From the cell containing the given text, extract its center point as [X, Y] coordinate. 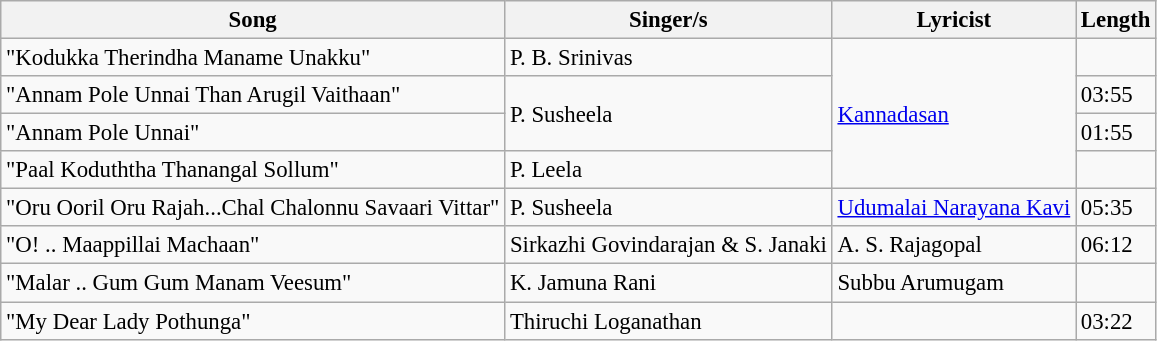
A. S. Rajagopal [954, 245]
03:55 [1116, 95]
"Malar .. Gum Gum Manam Veesum" [253, 283]
Subbu Arumugam [954, 283]
"O! .. Maappillai Machaan" [253, 245]
"Oru Ooril Oru Rajah...Chal Chalonnu Savaari Vittar" [253, 208]
"Annam Pole Unnai" [253, 133]
Song [253, 20]
Udumalai Narayana Kavi [954, 208]
Singer/s [669, 20]
Sirkazhi Govindarajan & S. Janaki [669, 245]
"Paal Koduththa Thanangal Sollum" [253, 170]
05:35 [1116, 208]
Kannadasan [954, 114]
Thiruchi Loganathan [669, 321]
Length [1116, 20]
K. Jamuna Rani [669, 283]
"Kodukka Therindha Maname Unakku" [253, 58]
Lyricist [954, 20]
06:12 [1116, 245]
P. B. Srinivas [669, 58]
P. Leela [669, 170]
"Annam Pole Unnai Than Arugil Vaithaan" [253, 95]
03:22 [1116, 321]
01:55 [1116, 133]
"My Dear Lady Pothunga" [253, 321]
